Return the [X, Y] coordinate for the center point of the cell that contains the specified text.  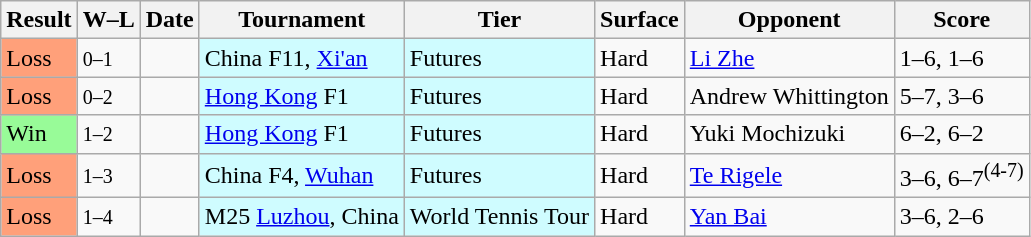
1–3 [108, 176]
Score [962, 20]
Yan Bai [789, 217]
Date [170, 20]
0–1 [108, 58]
0–2 [108, 96]
Win [39, 134]
China F4, Wuhan [302, 176]
Andrew Whittington [789, 96]
Li Zhe [789, 58]
China F11, Xi'an [302, 58]
M25 Luzhou, China [302, 217]
Yuki Mochizuki [789, 134]
3–6, 2–6 [962, 217]
3–6, 6–7(4-7) [962, 176]
1–6, 1–6 [962, 58]
W–L [108, 20]
6–2, 6–2 [962, 134]
Tournament [302, 20]
Tier [499, 20]
1–2 [108, 134]
Opponent [789, 20]
Te Rigele [789, 176]
5–7, 3–6 [962, 96]
World Tennis Tour [499, 217]
Result [39, 20]
1–4 [108, 217]
Surface [640, 20]
